Find where the given text appears and provide that cell's center as [x, y] coordinate. 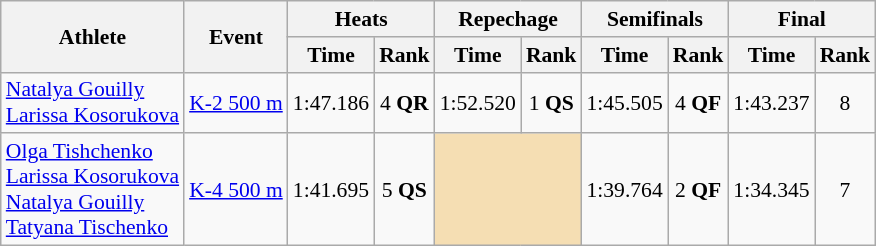
Athlete [92, 36]
4 QF [698, 102]
1:41.695 [331, 190]
1:34.345 [771, 190]
1:47.186 [331, 102]
Repechage [508, 19]
Natalya GouillyLarissa Kosorukova [92, 102]
Heats [362, 19]
5 QS [404, 190]
1 QS [552, 102]
Olga TishchenkoLarissa KosorukovaNatalya GouillyTatyana Tischenko [92, 190]
8 [846, 102]
Final [802, 19]
K-4 500 m [236, 190]
7 [846, 190]
Semifinals [654, 19]
K-2 500 m [236, 102]
1:45.505 [624, 102]
Event [236, 36]
4 QR [404, 102]
1:52.520 [478, 102]
1:43.237 [771, 102]
2 QF [698, 190]
1:39.764 [624, 190]
